Return [x, y] of the center of cell containing provided text 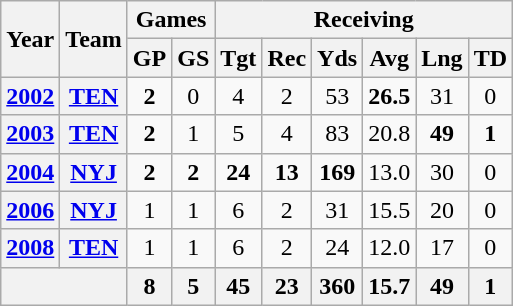
GS [194, 58]
20.8 [390, 134]
17 [442, 248]
20 [442, 210]
2002 [30, 96]
13.0 [390, 172]
13 [287, 172]
GP [149, 58]
2008 [30, 248]
30 [442, 172]
Games [170, 20]
Lng [442, 58]
2004 [30, 172]
15.5 [390, 210]
53 [338, 96]
2006 [30, 210]
Yds [338, 58]
Rec [287, 58]
Tgt [238, 58]
8 [149, 286]
23 [287, 286]
45 [238, 286]
169 [338, 172]
12.0 [390, 248]
26.5 [390, 96]
Avg [390, 58]
Team [94, 39]
Year [30, 39]
360 [338, 286]
2003 [30, 134]
15.7 [390, 286]
83 [338, 134]
Receiving [364, 20]
TD [490, 58]
